Locate the cell with the specified text and output its (X, Y) center coordinate. 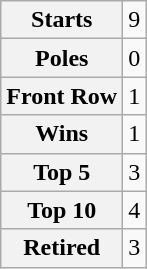
0 (134, 58)
Poles (62, 58)
9 (134, 20)
Front Row (62, 96)
Top 5 (62, 172)
Starts (62, 20)
Retired (62, 248)
4 (134, 210)
Top 10 (62, 210)
Wins (62, 134)
